Return the (X, Y) coordinate for the center point of the cell that contains the specified text.  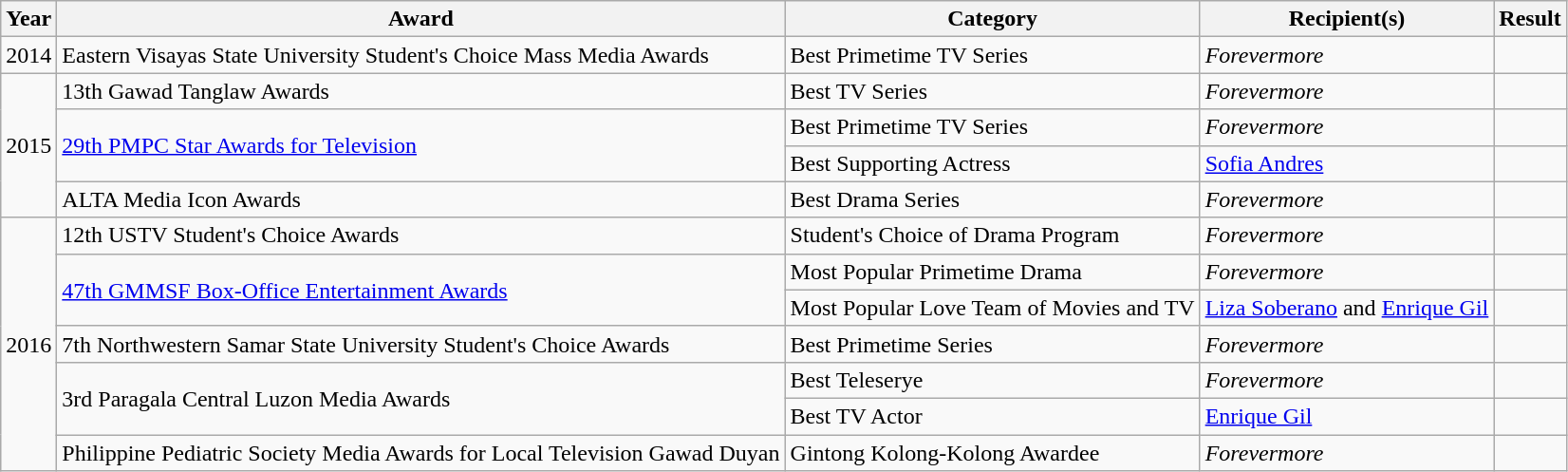
Best TV Series (993, 91)
Sofia Andres (1347, 163)
Philippine Pediatric Society Media Awards for Local Television Gawad Duyan (421, 453)
Recipient(s) (1347, 19)
Best Drama Series (993, 199)
13th Gawad Tanglaw Awards (421, 91)
Best TV Actor (993, 416)
Best Primetime Series (993, 344)
Enrique Gil (1347, 416)
3rd Paragala Central Luzon Media Awards (421, 398)
2016 (28, 344)
Most Popular Primetime Drama (993, 272)
Most Popular Love Team of Movies and TV (993, 308)
Best Teleserye (993, 380)
Student's Choice of Drama Program (993, 236)
Result (1530, 19)
Best Supporting Actress (993, 163)
Gintong Kolong-Kolong Awardee (993, 453)
Liza Soberano and Enrique Gil (1347, 308)
Category (993, 19)
2014 (28, 55)
Year (28, 19)
Eastern Visayas State University Student's Choice Mass Media Awards (421, 55)
2015 (28, 145)
29th PMPC Star Awards for Television (421, 145)
12th USTV Student's Choice Awards (421, 236)
Award (421, 19)
47th GMMSF Box-Office Entertainment Awards (421, 290)
7th Northwestern Samar State University Student's Choice Awards (421, 344)
ALTA Media Icon Awards (421, 199)
